Pinpoint the cell where the given text exists, returning its [x, y] midpoint coordinate. 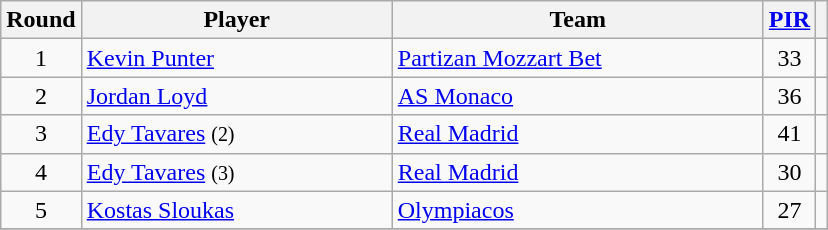
36 [789, 96]
Kevin Punter [236, 58]
Team [578, 20]
41 [789, 134]
Kostas Sloukas [236, 210]
PIR [789, 20]
Olympiacos [578, 210]
Partizan Mozzart Bet [578, 58]
Jordan Loyd [236, 96]
Edy Tavares (2) [236, 134]
1 [41, 58]
3 [41, 134]
30 [789, 172]
Player [236, 20]
Edy Tavares (3) [236, 172]
5 [41, 210]
33 [789, 58]
Round [41, 20]
4 [41, 172]
AS Monaco [578, 96]
27 [789, 210]
2 [41, 96]
